Output the [X, Y] coordinate of the center of the cell containing the given text.  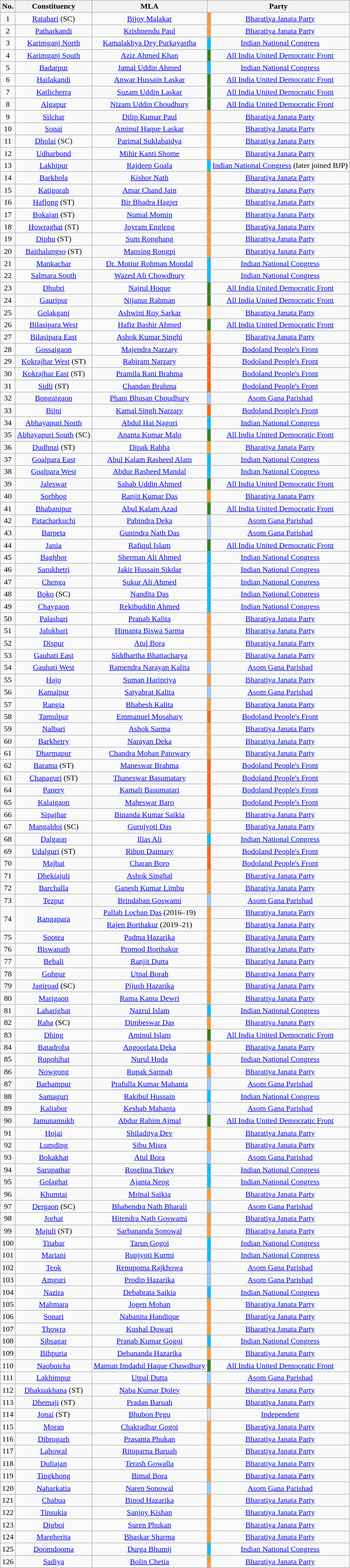
Majendra Narzary [150, 349]
Dimbeswar Das [150, 1023]
Titabar [54, 1243]
Bihpuria [54, 1353]
40 [8, 496]
39 [8, 484]
108 [8, 1341]
Katigorah [54, 190]
Dhemaji (ST) [54, 1402]
114 [8, 1415]
Tinsukia [54, 1512]
Abdur Rasheed Mandal [150, 472]
106 [8, 1316]
Maheswar Baro [150, 802]
Rakibul Hussain [150, 1096]
12 [8, 153]
Dhakuakhana (ST) [54, 1390]
Patharkandi [54, 31]
Keshab Mahanta [150, 1108]
31 [8, 386]
Jania [54, 545]
Bokakhat [54, 1158]
Utpal Borah [150, 974]
Amguri [54, 1280]
45 [8, 558]
Gohpur [54, 974]
Bolin Chetia [150, 1562]
Parimal Suklabaidya [150, 141]
124 [8, 1537]
Jonai (ST) [54, 1415]
Kokrajhar East (ST) [54, 374]
Bhubon Pegu [150, 1415]
115 [8, 1427]
Kamal Singh Narzary [150, 410]
Pijush Hazarika [150, 986]
Doomdooma [54, 1549]
Barkhetry [54, 741]
Mamun Imdadul Haque Chawdhury [150, 1366]
66 [8, 815]
96 [8, 1194]
13 [8, 166]
Gurujyoti Das [150, 827]
120 [8, 1488]
118 [8, 1463]
Narayan Deka [150, 741]
103 [8, 1280]
21 [8, 263]
Pabindra Deka [150, 521]
59 [8, 729]
80 [8, 998]
Jogen Mohan [150, 1304]
Kamalakhya Dey Purkayastha [150, 43]
Jamunamukh [54, 1121]
Teok [54, 1268]
Barkhola [54, 178]
Naoboicha [54, 1366]
Lakhipur [54, 166]
Dharmapur [54, 753]
Barama (ST) [54, 766]
Kaliabor [54, 1108]
Dholai (SC) [54, 141]
46 [8, 570]
Udharbond [54, 153]
Shiladitya Dev [150, 1133]
Sanjoy Kishan [150, 1512]
48 [8, 594]
Sukur Ali Ahmed [150, 582]
Krishnendu Paul [150, 31]
Abdur Rahim Ajmal [150, 1121]
Jaleswar [54, 484]
Sahab Uddin Ahmed [150, 484]
Naba Kumar Doley [150, 1390]
Bokajan (ST) [54, 215]
Ashok Sarma [150, 729]
Jorhat [54, 1219]
Kushal Dowari [150, 1329]
Emmanuel Mosahary [150, 716]
42 [8, 521]
Dergaon (SC) [54, 1206]
Aminul Haque Laskar [150, 129]
Rama Kanta Dewri [150, 998]
Tarun Gogoi [150, 1243]
Angoorlata Deka [150, 1047]
Nijanur Rahman [150, 300]
Margherita [54, 1537]
Badarpur [54, 68]
Abhayapuri South (SC) [54, 435]
Mahmara [54, 1304]
Chandan Brahma [150, 386]
Golakganj [54, 312]
Hajo [54, 680]
Patacharkuchi [54, 521]
101 [8, 1255]
Himanta Biswa Sarma [150, 631]
Constituency [54, 6]
50 [8, 619]
93 [8, 1158]
Phani Bhusan Choudhury [150, 398]
Nurul Huda [150, 1059]
Mihir Kanti Shome [150, 153]
107 [8, 1329]
Sarukhetri [54, 570]
11 [8, 141]
Dhekiajuli [54, 876]
Bilasipara East [54, 337]
64 [8, 790]
61 [8, 753]
98 [8, 1219]
Aminul Islam [150, 1035]
Hailakandi [54, 80]
102 [8, 1268]
Ranjit Dutta [150, 962]
Chapaguri (ST) [54, 778]
Dr. Motiur Rohman Mondal [150, 263]
Rituparna Baruah [150, 1451]
Binod Hazarika [150, 1500]
111 [8, 1378]
Chabua [54, 1500]
Rihon Daimary [150, 851]
105 [8, 1304]
73 [8, 900]
Raha (SC) [54, 1023]
Ashok Singhal [150, 876]
94 [8, 1170]
8 [8, 104]
Jamal Uddin Ahmed [150, 68]
Dipak Rabha [150, 447]
Dispur [54, 643]
Dalgaon [54, 839]
Sorbhog [54, 496]
Chandra Mohan Patowary [150, 753]
87 [8, 1084]
Tingkhong [54, 1476]
Rajen Borthakur (2019–21) [150, 925]
Palasbari [54, 619]
56 [8, 692]
Rajdeep Goala [150, 166]
74 [8, 918]
Dudhnai (ST) [54, 447]
Roselina Tirkey [150, 1170]
Jalukbari [54, 631]
Lakhimpur [54, 1378]
77 [8, 962]
Sibsagar [54, 1341]
78 [8, 974]
119 [8, 1476]
MLA [150, 6]
9 [8, 116]
Jakir Hussain Sikdar [150, 570]
Thowra [54, 1329]
Padma Hazarika [150, 937]
4 [8, 55]
Rafiqul Islam [150, 545]
41 [8, 508]
3 [8, 43]
Promod Borthakur [150, 949]
Bir Bhadra Hagjer [150, 202]
29 [8, 362]
43 [8, 533]
Independent [280, 1415]
99 [8, 1231]
Kokrajhar West (ST) [54, 362]
Pranab Kalita [150, 619]
79 [8, 986]
65 [8, 802]
1 [8, 19]
Bongaigaon [54, 398]
Charan Boro [150, 863]
Ananta Kumar Malo [150, 435]
Gunindra Nath Das [150, 533]
Nandita Das [150, 594]
32 [8, 398]
Utpal Dutta [150, 1378]
Haflong (ST) [54, 202]
Naren Sonowal [150, 1488]
Laharighat [54, 1010]
123 [8, 1525]
No. [8, 6]
Rupjyoti Kurmi [150, 1255]
Bimal Bora [150, 1476]
90 [8, 1121]
Batadroba [54, 1047]
Maneswar Brahma [150, 766]
Sarbananda Sonowal [150, 1231]
125 [8, 1549]
Digboi [54, 1525]
Rupak Sarmah [150, 1072]
Ranjit Kumar Das [150, 496]
Numal Momin [150, 215]
Naharkatia [54, 1488]
Pallab Lochan Das (2016–19) [150, 912]
17 [8, 215]
110 [8, 1366]
Pradan Baruah [150, 1402]
Kalaigaon [54, 802]
Karimganj North [54, 43]
Chenga [54, 582]
Katlicherra [54, 92]
Abhayapuri North [54, 423]
68 [8, 839]
Jagiroad (SC) [54, 986]
Debabrata Saikia [150, 1292]
Sadiya [54, 1562]
Rangapara [54, 918]
34 [8, 423]
Mangaldoi (SC) [54, 827]
Party [279, 6]
67 [8, 827]
Mansing Rongpi [150, 251]
70 [8, 863]
Ajanta Neog [150, 1182]
Gauhati East [54, 655]
Dilip Kumar Paul [150, 116]
Abul Kalam Azad [150, 508]
49 [8, 606]
Najrul Hoque [150, 288]
20 [8, 251]
36 [8, 447]
Panery [54, 790]
109 [8, 1353]
57 [8, 704]
Bhabendra Nath Bharali [150, 1206]
5 [8, 68]
25 [8, 312]
Chakradhar Gogoi [150, 1427]
84 [8, 1047]
Biswanath [54, 949]
Nazira [54, 1292]
22 [8, 276]
53 [8, 655]
121 [8, 1500]
89 [8, 1108]
Gossaigaon [54, 349]
Dhing [54, 1035]
Howraghat (ST) [54, 227]
86 [8, 1072]
Joyram Engleng [150, 227]
Gauhati West [54, 668]
91 [8, 1133]
Baithalangso (ST) [54, 251]
26 [8, 325]
Hafiz Bashir Ahmed [150, 325]
Sonari [54, 1316]
71 [8, 876]
54 [8, 668]
Brindaban Goswami [150, 900]
Sonai [54, 129]
Indian National Congress (later joined BJP) [280, 166]
44 [8, 545]
Khumtai [54, 1194]
Lahowal [54, 1451]
58 [8, 716]
Sherman Ali Ahmed [150, 558]
6 [8, 80]
69 [8, 851]
16 [8, 202]
72 [8, 888]
Siddhartha Bhattacharya [150, 655]
Bijni [54, 410]
Debananda Hazarika [150, 1353]
10 [8, 129]
Ganesh Kumar Limbu [150, 888]
Nowgong [54, 1072]
Ramendra Narayan Kalita [150, 668]
Nabanita Handique [150, 1316]
76 [8, 949]
Lumding [54, 1145]
Pramila Rani Brahma [150, 374]
Kamali Basumatari [150, 790]
30 [8, 374]
Mariani [54, 1255]
62 [8, 766]
122 [8, 1512]
Nalbari [54, 729]
Abdul Hai Nagori [150, 423]
92 [8, 1145]
82 [8, 1023]
Suman Haripriya [150, 680]
Dhubri [54, 288]
Mrinal Saikia [150, 1194]
Udalguri (ST) [54, 851]
Ratabari (SC) [54, 19]
Suzam Uddin Laskar [150, 92]
Rangia [54, 704]
15 [8, 190]
Thaneswar Basumatary [150, 778]
18 [8, 227]
75 [8, 937]
55 [8, 680]
Satyabrat Kalita [150, 692]
Sibu Misra [150, 1145]
Majbat [54, 863]
Chaygaon [54, 606]
Aziz Ahmed Khan [150, 55]
Bhabesh Kalita [150, 704]
Nazrul Islam [150, 1010]
Sarupathar [54, 1170]
Abul Kalam Rasheed Alam [150, 459]
113 [8, 1402]
116 [8, 1439]
2 [8, 31]
Diphu (ST) [54, 239]
Amar Chand Jain [150, 190]
Rabiram Narzary [150, 362]
95 [8, 1182]
Boko (SC) [54, 594]
Tezpur [54, 900]
Bhabanipur [54, 508]
Sidli (ST) [54, 386]
Wazed Ali Chowdhury [150, 276]
Salmara South [54, 276]
33 [8, 410]
23 [8, 288]
Binanda Kumar Saikia [150, 815]
14 [8, 178]
28 [8, 349]
Nizam Uddin Choudhury [150, 104]
Tamulpur [54, 716]
Karimganj South [54, 55]
Algapur [54, 104]
Barhampur [54, 1084]
Ilias Ali [150, 839]
117 [8, 1451]
Hitendra Nath Goswami [150, 1219]
81 [8, 1010]
Duliajan [54, 1463]
Renupoma Rajkhowa [150, 1268]
Samaguri [54, 1096]
Golaghat [54, 1182]
7 [8, 92]
Sootea [54, 937]
Dibrugarh [54, 1439]
Durga Bhumij [150, 1549]
Prasanta Phukan [150, 1439]
Marigaon [54, 998]
100 [8, 1243]
Majuli (ST) [54, 1231]
Prodip Hazarika [150, 1280]
63 [8, 778]
60 [8, 741]
97 [8, 1206]
83 [8, 1035]
Ashok Kumar Singhi [150, 337]
Barchalla [54, 888]
Terash Gowalla [150, 1463]
Hojai [54, 1133]
Gauripur [54, 300]
19 [8, 239]
Ashwini Roy Sarkar [150, 312]
35 [8, 435]
24 [8, 300]
Sipajhar [54, 815]
37 [8, 459]
38 [8, 472]
Goalpara West [54, 472]
Prafulla Kumar Mahanta [150, 1084]
Bhaskar Sharma [150, 1537]
Kamalpur [54, 692]
Barpeta [54, 533]
Silchar [54, 116]
Baghbor [54, 558]
Kishor Nath [150, 178]
Rupohihat [54, 1059]
Mankachar [54, 263]
51 [8, 631]
104 [8, 1292]
112 [8, 1390]
126 [8, 1562]
Rekibuddin Ahmed [150, 606]
Behali [54, 962]
52 [8, 643]
Pranab Kumar Gogoi [150, 1341]
Goalpara East [54, 459]
Bilasipara West [54, 325]
47 [8, 582]
Bijoy Malakar [150, 19]
Suren Phukan [150, 1525]
27 [8, 337]
Sum Ronghang [150, 239]
85 [8, 1059]
Anwar Hussain Laskar [150, 80]
Moran [54, 1427]
88 [8, 1096]
